Determine the [X, Y] coordinate at the center of the cell enclosing the given text.  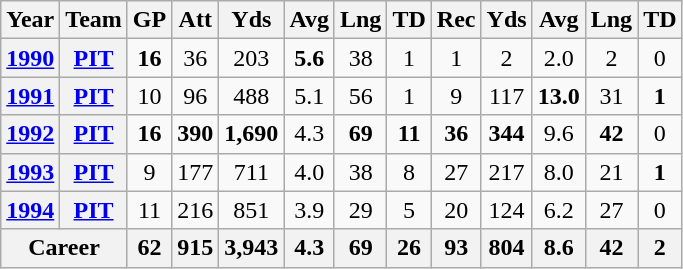
13.0 [558, 96]
GP [149, 20]
1992 [30, 134]
56 [360, 96]
26 [409, 248]
1990 [30, 58]
62 [149, 248]
1,690 [252, 134]
216 [196, 210]
8.0 [558, 172]
29 [360, 210]
203 [252, 58]
10 [149, 96]
5 [409, 210]
177 [196, 172]
5.6 [310, 58]
96 [196, 96]
711 [252, 172]
6.2 [558, 210]
344 [506, 134]
9.6 [558, 134]
Career [64, 248]
Rec [456, 20]
217 [506, 172]
93 [456, 248]
4.0 [310, 172]
488 [252, 96]
915 [196, 248]
117 [506, 96]
2.0 [558, 58]
124 [506, 210]
390 [196, 134]
8.6 [558, 248]
804 [506, 248]
3.9 [310, 210]
3,943 [252, 248]
31 [611, 96]
Team [94, 20]
21 [611, 172]
20 [456, 210]
Year [30, 20]
1994 [30, 210]
1993 [30, 172]
1991 [30, 96]
5.1 [310, 96]
851 [252, 210]
Att [196, 20]
8 [409, 172]
